Search for the cell housing the specified text and yield its [x, y] center coordinate. 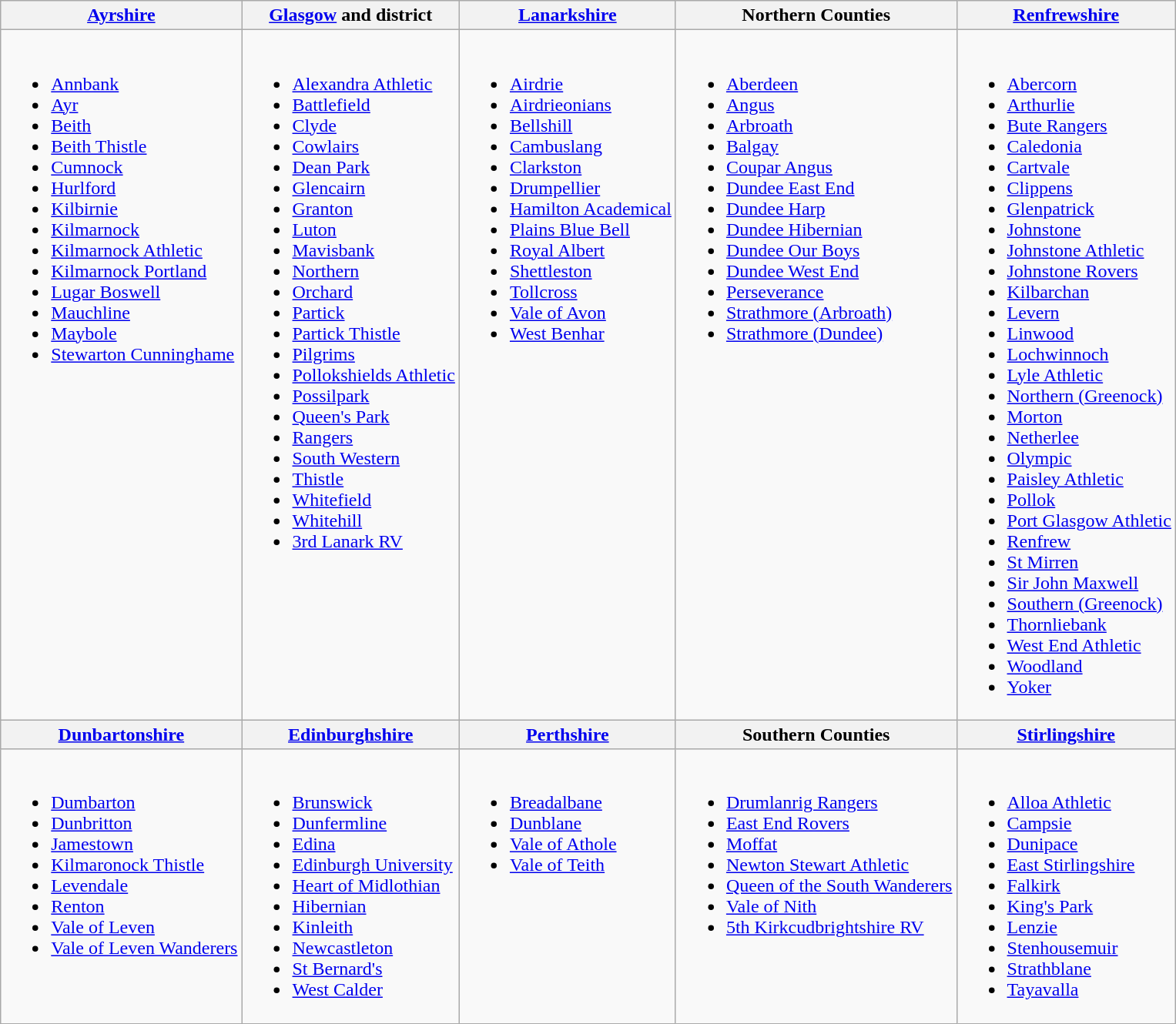
Southern Counties [816, 735]
Ayrshire [122, 15]
Northern Counties [816, 15]
DumbartonDunbrittonJamestownKilmaronock ThistleLevendaleRentonVale of LevenVale of Leven Wanderers [122, 886]
Alloa AthleticCampsieDunipaceEast StirlingshireFalkirkKing's ParkLenzieStenhousemuirStrathblaneTayavalla [1066, 886]
Dunbartonshire [122, 735]
Edinburghshire [350, 735]
Stirlingshire [1066, 735]
Renfrewshire [1066, 15]
Perthshire [567, 735]
Lanarkshire [567, 15]
Drumlanrig RangersEast End RoversMoffatNewton Stewart AthleticQueen of the South WanderersVale of Nith5th Kirkcudbrightshire RV [816, 886]
Glasgow and district [350, 15]
BrunswickDunfermlineEdinaEdinburgh UniversityHeart of MidlothianHibernianKinleithNewcastletonSt Bernard'sWest Calder [350, 886]
AirdrieAirdrieoniansBellshillCambuslangClarkstonDrumpellierHamilton AcademicalPlains Blue BellRoyal AlbertShettlestonTollcrossVale of AvonWest Benhar [567, 375]
BreadalbaneDunblaneVale of AtholeVale of Teith [567, 886]
